From the cell containing the given text, extract its center point as (X, Y) coordinate. 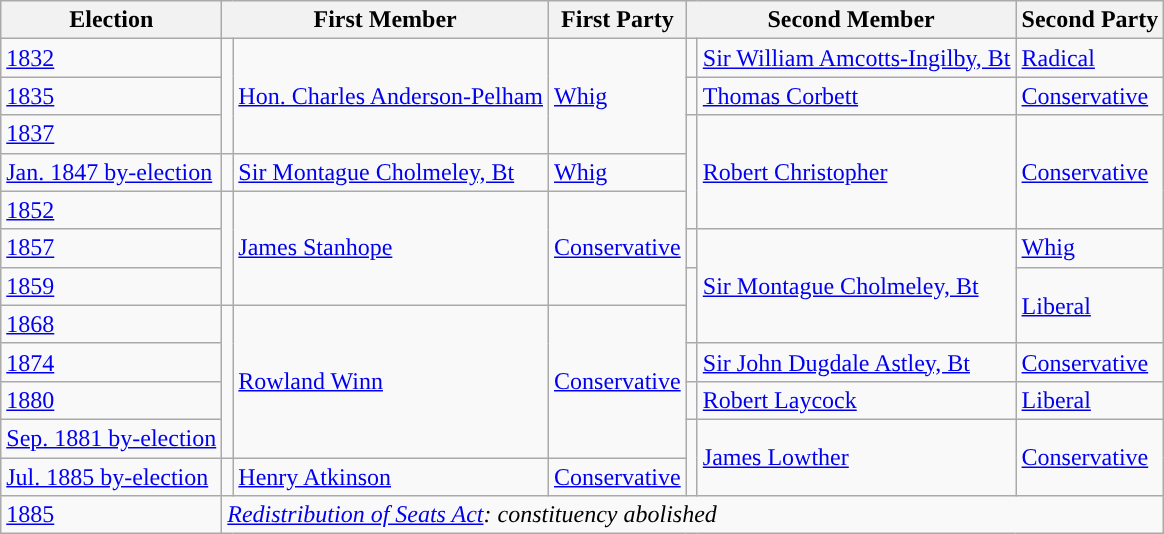
Rowland Winn (391, 381)
Hon. Charles Anderson-Pelham (391, 96)
1852 (112, 210)
First Member (386, 20)
1857 (112, 248)
1874 (112, 362)
Jul. 1885 by-election (112, 477)
1880 (112, 400)
First Party (618, 20)
Robert Laycock (856, 400)
Sir John Dugdale Astley, Bt (856, 362)
1885 (112, 515)
Thomas Corbett (856, 96)
1837 (112, 134)
Radical (1090, 58)
Second Party (1090, 20)
1868 (112, 324)
Redistribution of Seats Act: constituency abolished (693, 515)
1859 (112, 286)
Sir William Amcotts-Ingilby, Bt (856, 58)
James Stanhope (391, 248)
Henry Atkinson (391, 477)
Sep. 1881 by-election (112, 438)
Second Member (851, 20)
Jan. 1847 by-election (112, 172)
Robert Christopher (856, 172)
Election (112, 20)
1835 (112, 96)
James Lowther (856, 457)
1832 (112, 58)
